Detect which cell encompasses the target text, then output its (x, y) center coordinate. 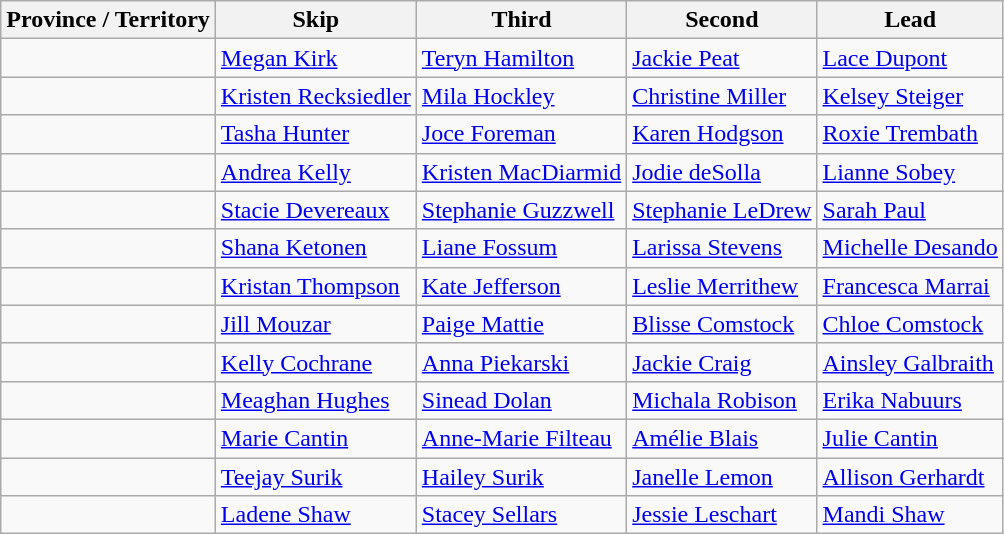
Ladene Shaw (316, 515)
Kristen MacDiarmid (521, 172)
Mila Hockley (521, 96)
Blisse Comstock (722, 324)
Teejay Surik (316, 477)
Jackie Craig (722, 362)
Mandi Shaw (910, 515)
Andrea Kelly (316, 172)
Sarah Paul (910, 210)
Lace Dupont (910, 58)
Ainsley Galbraith (910, 362)
Chloe Comstock (910, 324)
Leslie Merrithew (722, 286)
Third (521, 20)
Michelle Desando (910, 248)
Teryn Hamilton (521, 58)
Jackie Peat (722, 58)
Megan Kirk (316, 58)
Michala Robison (722, 400)
Stephanie Guzzwell (521, 210)
Francesca Marrai (910, 286)
Kristen Recksiedler (316, 96)
Sinead Dolan (521, 400)
Skip (316, 20)
Joce Foreman (521, 134)
Roxie Trembath (910, 134)
Jessie Leschart (722, 515)
Marie Cantin (316, 438)
Second (722, 20)
Kristan Thompson (316, 286)
Paige Mattie (521, 324)
Stephanie LeDrew (722, 210)
Erika Nabuurs (910, 400)
Hailey Surik (521, 477)
Allison Gerhardt (910, 477)
Liane Fossum (521, 248)
Tasha Hunter (316, 134)
Kelsey Steiger (910, 96)
Jill Mouzar (316, 324)
Julie Cantin (910, 438)
Karen Hodgson (722, 134)
Christine Miller (722, 96)
Meaghan Hughes (316, 400)
Jodie deSolla (722, 172)
Anne-Marie Filteau (521, 438)
Lead (910, 20)
Stacie Devereaux (316, 210)
Anna Piekarski (521, 362)
Shana Ketonen (316, 248)
Lianne Sobey (910, 172)
Amélie Blais (722, 438)
Janelle Lemon (722, 477)
Kelly Cochrane (316, 362)
Kate Jefferson (521, 286)
Province / Territory (108, 20)
Stacey Sellars (521, 515)
Larissa Stevens (722, 248)
